Return [X, Y] of the center of cell containing provided text 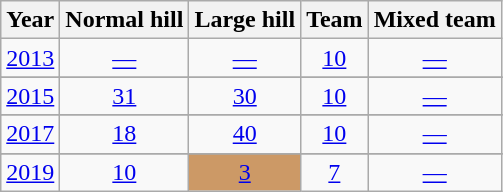
Year [30, 20]
3 [245, 172]
2013 [30, 58]
Large hill [245, 20]
2017 [30, 134]
Normal hill [124, 20]
Mixed team [434, 20]
Team [335, 20]
31 [124, 96]
7 [335, 172]
40 [245, 134]
18 [124, 134]
2019 [30, 172]
30 [245, 96]
2015 [30, 96]
